Return the [X, Y] coordinate for the center point of the cell that contains the specified text.  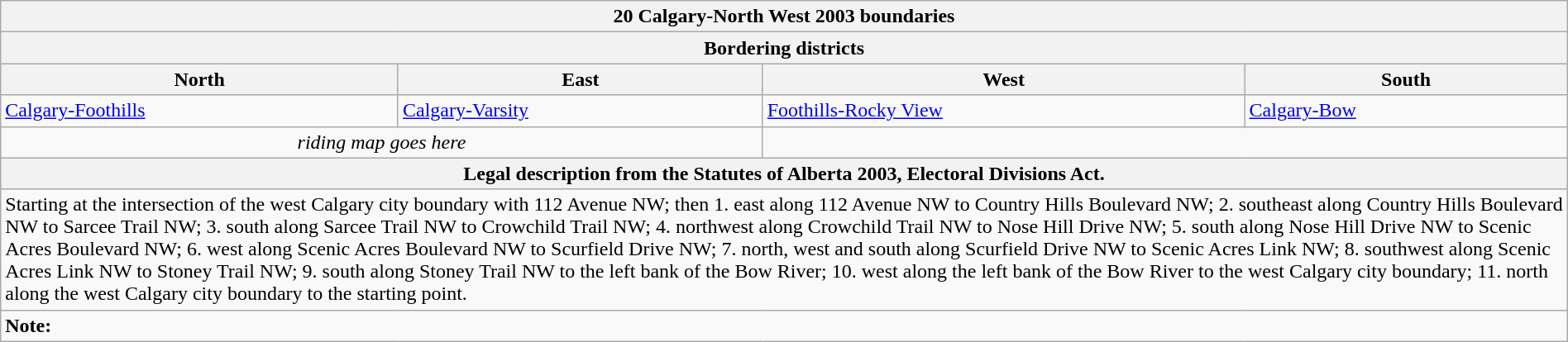
Calgary-Bow [1406, 111]
West [1004, 79]
Calgary-Foothills [200, 111]
Bordering districts [784, 48]
20 Calgary-North West 2003 boundaries [784, 17]
Foothills-Rocky View [1004, 111]
Calgary-Varsity [581, 111]
riding map goes here [382, 142]
North [200, 79]
Legal description from the Statutes of Alberta 2003, Electoral Divisions Act. [784, 173]
East [581, 79]
South [1406, 79]
Note: [784, 325]
